Find where the given text appears and provide that cell's center as [x, y] coordinate. 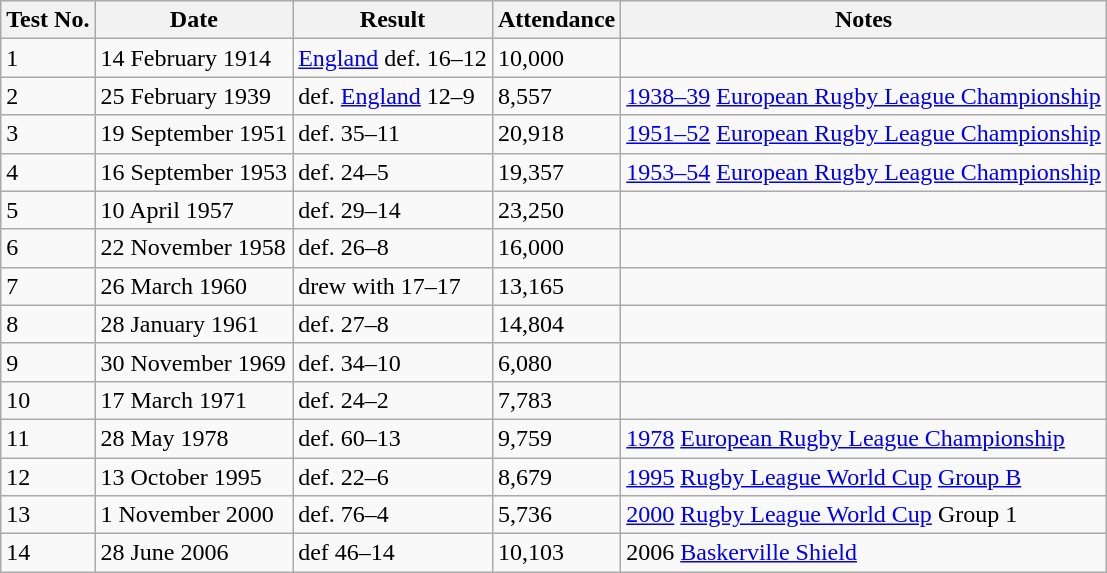
17 March 1971 [194, 400]
13 October 1995 [194, 477]
23,250 [556, 210]
14 [48, 553]
28 May 1978 [194, 438]
26 March 1960 [194, 286]
1 November 2000 [194, 515]
25 February 1939 [194, 96]
1995 Rugby League World Cup Group B [864, 477]
def. 60–13 [393, 438]
30 November 1969 [194, 362]
def. 24–2 [393, 400]
16,000 [556, 248]
11 [48, 438]
def. 22–6 [393, 477]
10,000 [556, 58]
12 [48, 477]
9 [48, 362]
14 February 1914 [194, 58]
Notes [864, 20]
10 [48, 400]
def. 24–5 [393, 172]
def. 27–8 [393, 324]
5,736 [556, 515]
5 [48, 210]
1938–39 European Rugby League Championship [864, 96]
14,804 [556, 324]
def. 34–10 [393, 362]
Result [393, 20]
def. England 12–9 [393, 96]
8 [48, 324]
def. 35–11 [393, 134]
def. 26–8 [393, 248]
def. 76–4 [393, 515]
England def. 16–12 [393, 58]
3 [48, 134]
def 46–14 [393, 553]
4 [48, 172]
10,103 [556, 553]
Date [194, 20]
13,165 [556, 286]
8,557 [556, 96]
2000 Rugby League World Cup Group 1 [864, 515]
28 June 2006 [194, 553]
6 [48, 248]
20,918 [556, 134]
drew with 17–17 [393, 286]
9,759 [556, 438]
7,783 [556, 400]
19,357 [556, 172]
1978 European Rugby League Championship [864, 438]
2006 Baskerville Shield [864, 553]
13 [48, 515]
22 November 1958 [194, 248]
28 January 1961 [194, 324]
6,080 [556, 362]
Test No. [48, 20]
1953–54 European Rugby League Championship [864, 172]
def. 29–14 [393, 210]
16 September 1953 [194, 172]
Attendance [556, 20]
10 April 1957 [194, 210]
19 September 1951 [194, 134]
7 [48, 286]
1 [48, 58]
1951–52 European Rugby League Championship [864, 134]
8,679 [556, 477]
2 [48, 96]
